Pinpoint the cell where the given text exists, returning its [X, Y] midpoint coordinate. 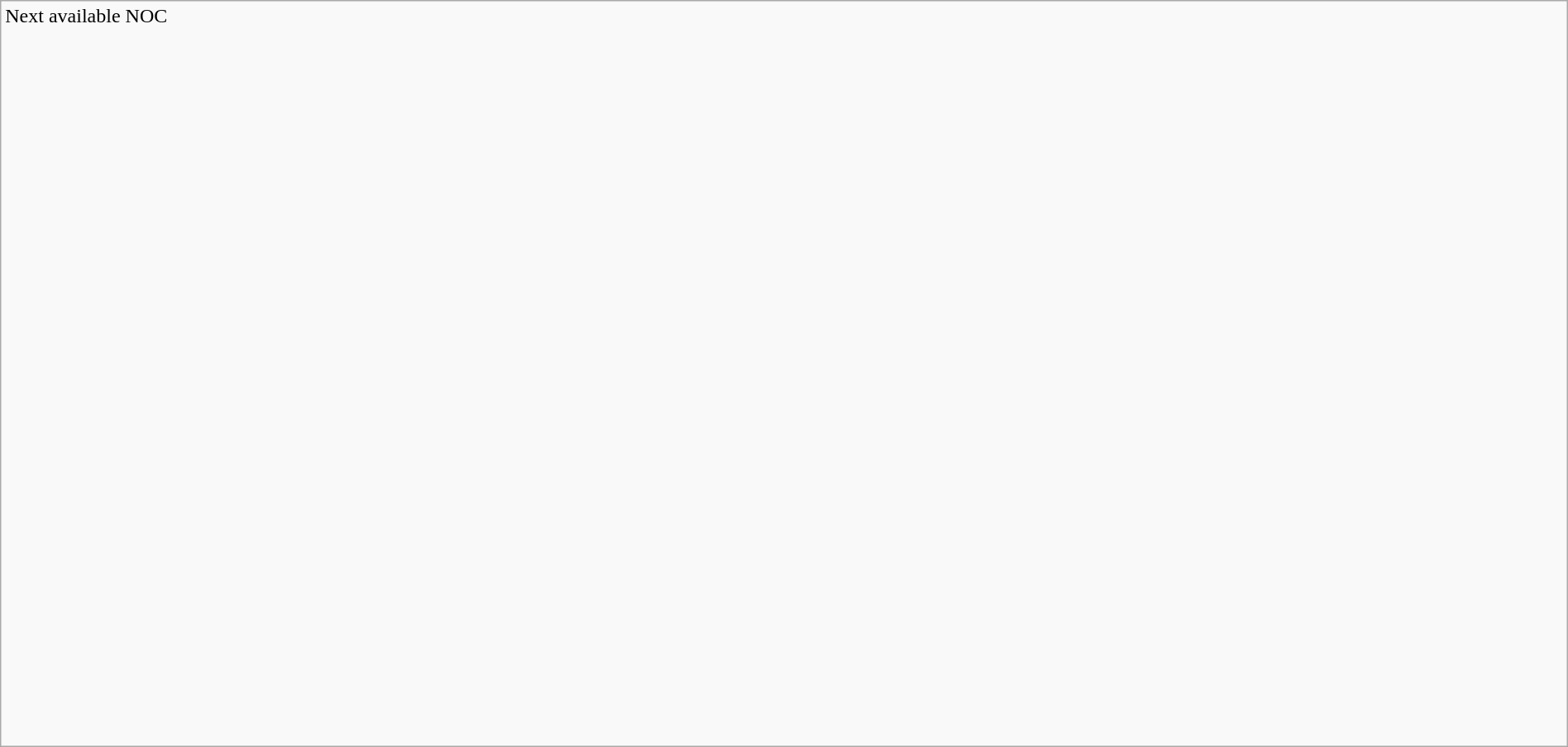
Next available NOC [784, 374]
